Capture the cell that displays the provided text and extract its [x, y] central coordinate. 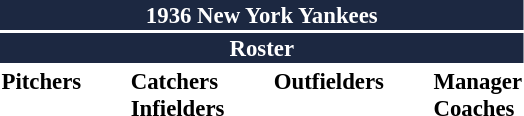
1936 New York Yankees [262, 15]
Roster [262, 48]
